Pinpoint the cell where the given text exists, returning its [x, y] midpoint coordinate. 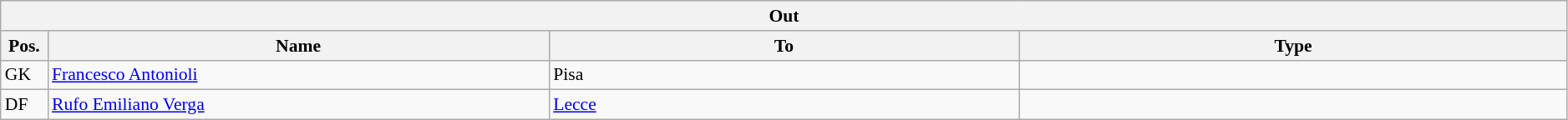
To [784, 46]
Name [298, 46]
Pisa [784, 75]
Pos. [24, 46]
Out [784, 16]
Francesco Antonioli [298, 75]
DF [24, 105]
Type [1293, 46]
GK [24, 75]
Lecce [784, 105]
Rufo Emiliano Verga [298, 105]
